Scan for the cell matching the given text and deliver its [X, Y] coordinate at center. 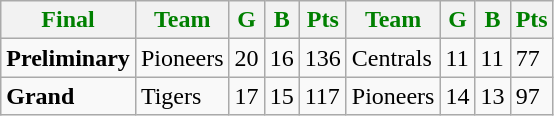
117 [322, 96]
97 [532, 96]
77 [532, 58]
136 [322, 58]
Final [68, 20]
Preliminary [68, 58]
16 [282, 58]
Centrals [393, 58]
17 [246, 96]
15 [282, 96]
13 [492, 96]
Grand [68, 96]
14 [458, 96]
20 [246, 58]
Tigers [182, 96]
